Return [x, y] of the center of cell containing provided text 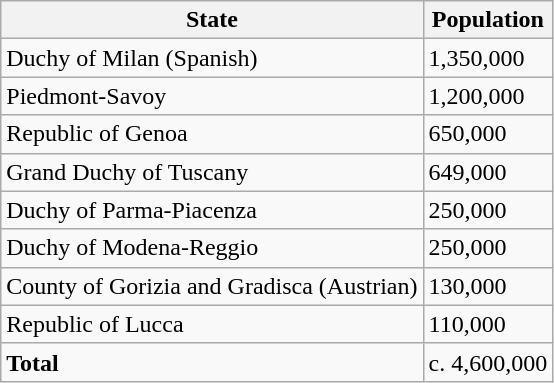
110,000 [488, 324]
Population [488, 20]
Duchy of Milan (Spanish) [212, 58]
Duchy of Modena-Reggio [212, 248]
650,000 [488, 134]
Republic of Genoa [212, 134]
c. 4,600,000 [488, 362]
Duchy of Parma-Piacenza [212, 210]
1,350,000 [488, 58]
1,200,000 [488, 96]
Total [212, 362]
649,000 [488, 172]
130,000 [488, 286]
County of Gorizia and Gradisca (Austrian) [212, 286]
State [212, 20]
Grand Duchy of Tuscany [212, 172]
Republic of Lucca [212, 324]
Piedmont-Savoy [212, 96]
